Return [x, y] of the center of cell containing provided text 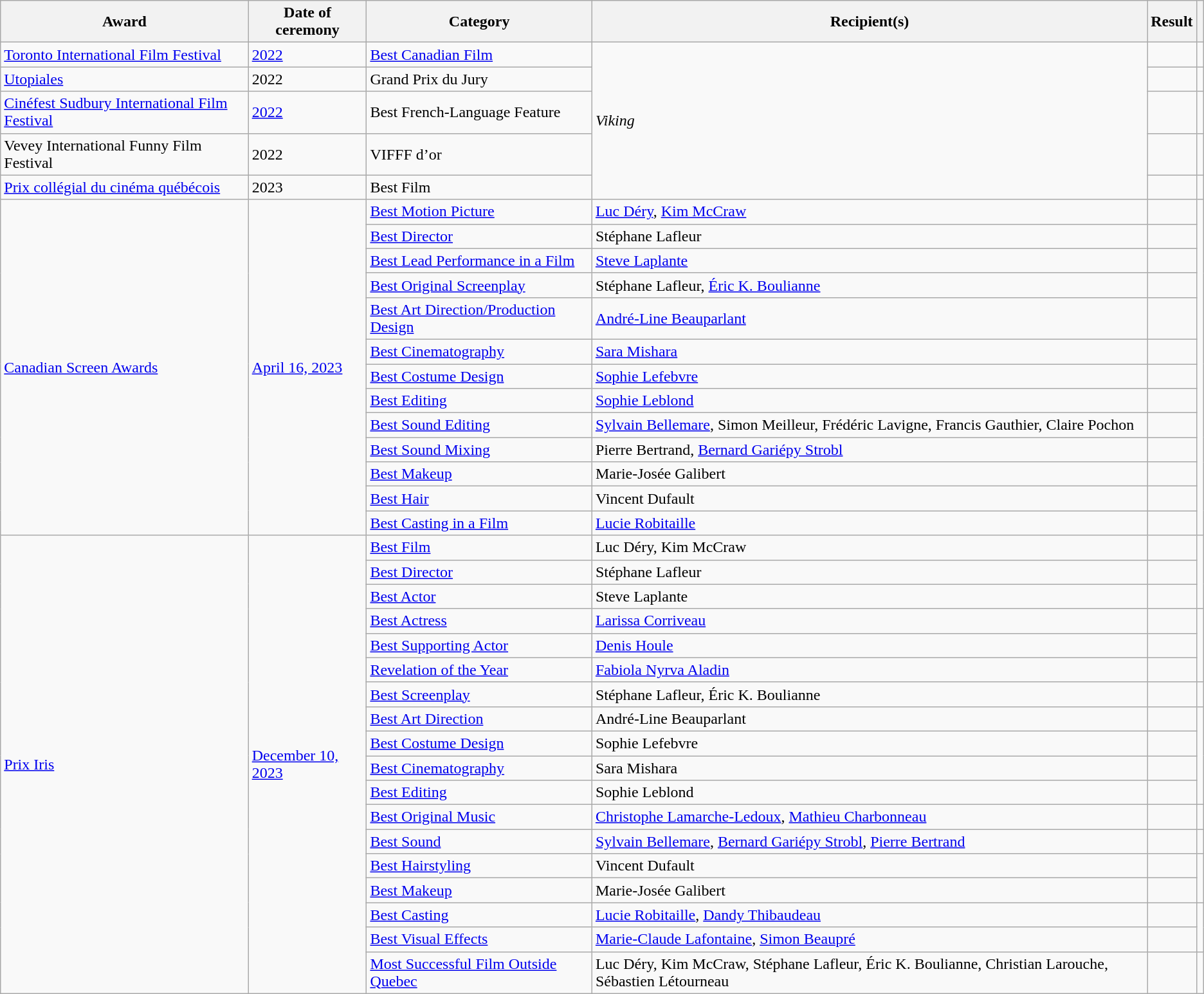
Best Screenplay [480, 694]
Vevey International Funny Film Festival [125, 154]
Viking [870, 121]
Fabiola Nyrva Aladin [870, 670]
Best Motion Picture [480, 212]
Award [125, 22]
Best Canadian Film [480, 55]
Luc Déry, Kim McCraw, Stéphane Lafleur, Éric K. Boulianne, Christian Larouche, Sébastien Létourneau [870, 973]
Marie-Claude Lafontaine, Simon Beaupré [870, 939]
Lucie Robitaille [870, 523]
Lucie Robitaille, Dandy Thibaudeau [870, 915]
Revelation of the Year [480, 670]
April 16, 2023 [307, 367]
Result [1172, 22]
Category [480, 22]
Best Sound Mixing [480, 450]
Denis Houle [870, 645]
Recipient(s) [870, 22]
Best Actress [480, 621]
Best Art Direction [480, 719]
Best Sound [480, 842]
Best Art Direction/Production Design [480, 318]
Best Lead Performance in a Film [480, 261]
Best Casting in a Film [480, 523]
Best Sound Editing [480, 425]
Best Hair [480, 499]
Best Actor [480, 596]
2023 [307, 187]
Larissa Corriveau [870, 621]
Best Original Screenplay [480, 285]
Best Visual Effects [480, 939]
VIFFF d’or [480, 154]
Christophe Lamarche-Ledoux, Mathieu Charbonneau [870, 817]
Sylvain Bellemare, Simon Meilleur, Frédéric Lavigne, Francis Gauthier, Claire Pochon [870, 425]
Best Original Music [480, 817]
December 10, 2023 [307, 764]
Toronto International Film Festival [125, 55]
Sylvain Bellemare, Bernard Gariépy Strobl, Pierre Bertrand [870, 842]
Date of ceremony [307, 22]
Most Successful Film Outside Quebec [480, 973]
Pierre Bertrand, Bernard Gariépy Strobl [870, 450]
Cinéfest Sudbury International Film Festival [125, 112]
Prix collégial du cinéma québécois [125, 187]
Canadian Screen Awards [125, 367]
Best French-Language Feature [480, 112]
Utopiales [125, 79]
Best Casting [480, 915]
Grand Prix du Jury [480, 79]
Best Hairstyling [480, 866]
Best Supporting Actor [480, 645]
Prix Iris [125, 764]
